Locate the cell with the specified text and output its [X, Y] center coordinate. 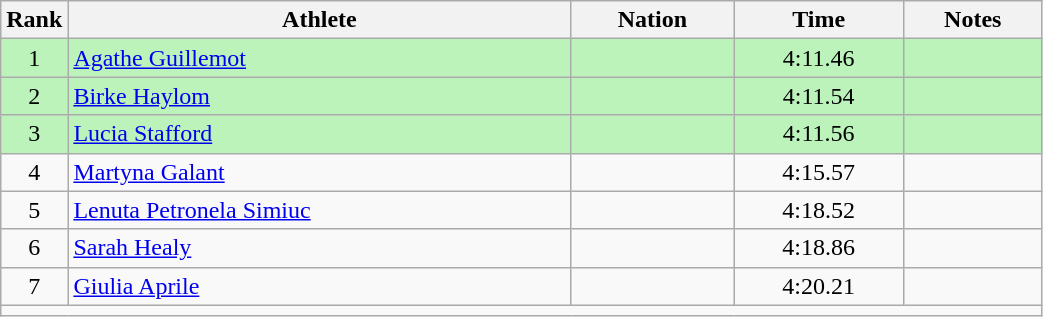
4:15.57 [819, 172]
Agathe Guillemot [320, 58]
7 [34, 286]
Birke Haylom [320, 96]
Nation [652, 20]
2 [34, 96]
Sarah Healy [320, 248]
4:11.46 [819, 58]
3 [34, 134]
4 [34, 172]
Lenuta Petronela Simiuc [320, 210]
4:18.86 [819, 248]
Time [819, 20]
Athlete [320, 20]
4:18.52 [819, 210]
5 [34, 210]
4:20.21 [819, 286]
Rank [34, 20]
6 [34, 248]
Giulia Aprile [320, 286]
4:11.56 [819, 134]
4:11.54 [819, 96]
1 [34, 58]
Martyna Galant [320, 172]
Lucia Stafford [320, 134]
Notes [972, 20]
